From the cell containing the given text, extract its center point as (x, y) coordinate. 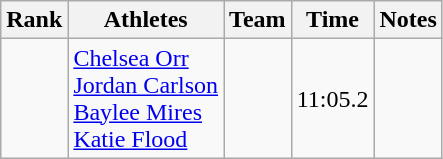
11:05.2 (332, 98)
Notes (408, 20)
Rank (34, 20)
Team (258, 20)
Chelsea OrrJordan CarlsonBaylee MiresKatie Flood (146, 98)
Athletes (146, 20)
Time (332, 20)
